Output the [X, Y] coordinate of the center of the cell containing the given text.  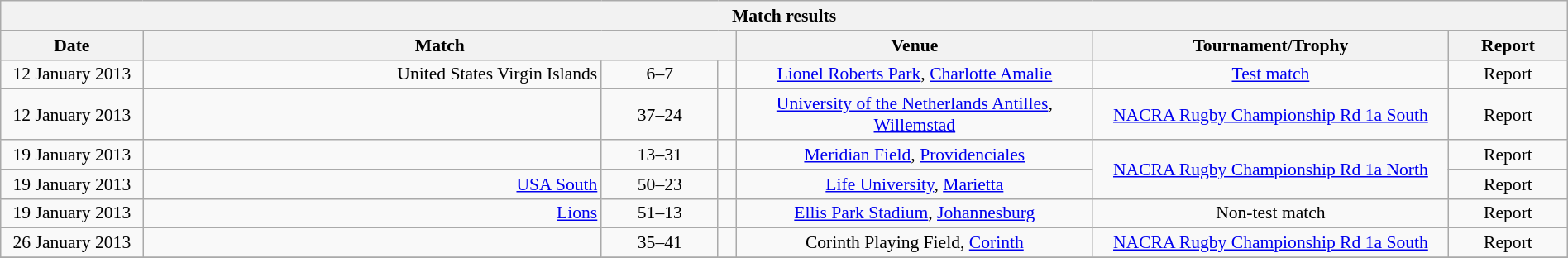
USA South [372, 184]
Match [440, 45]
Venue [915, 45]
Non-test match [1270, 213]
6–7 [660, 74]
NACRA Rugby Championship Rd 1a North [1270, 169]
University of the Netherlands Antilles, Willemstad [915, 114]
50–23 [660, 184]
United States Virgin Islands [372, 74]
Life University, Marietta [915, 184]
26 January 2013 [72, 243]
37–24 [660, 114]
Tournament/Trophy [1270, 45]
Corinth Playing Field, Corinth [915, 243]
Ellis Park Stadium, Johannesburg [915, 213]
Date [72, 45]
35–41 [660, 243]
Match results [784, 16]
13–31 [660, 155]
Test match [1270, 74]
Meridian Field, Providenciales [915, 155]
Lionel Roberts Park, Charlotte Amalie [915, 74]
51–13 [660, 213]
Lions [372, 213]
